Output the (X, Y) coordinate of the center of the cell containing the given text.  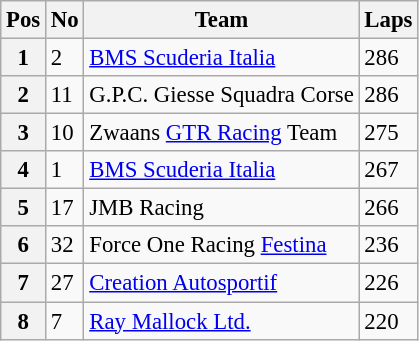
10 (65, 133)
11 (65, 95)
267 (388, 170)
Ray Mallock Ltd. (222, 321)
17 (65, 208)
Laps (388, 20)
8 (24, 321)
266 (388, 208)
27 (65, 283)
5 (24, 208)
No (65, 20)
220 (388, 321)
Zwaans GTR Racing Team (222, 133)
G.P.C. Giesse Squadra Corse (222, 95)
3 (24, 133)
Creation Autosportif (222, 283)
236 (388, 245)
Team (222, 20)
4 (24, 170)
JMB Racing (222, 208)
32 (65, 245)
275 (388, 133)
226 (388, 283)
Pos (24, 20)
Force One Racing Festina (222, 245)
6 (24, 245)
